Identify which cell holds the provided text, then report its [x, y] central coordinate. 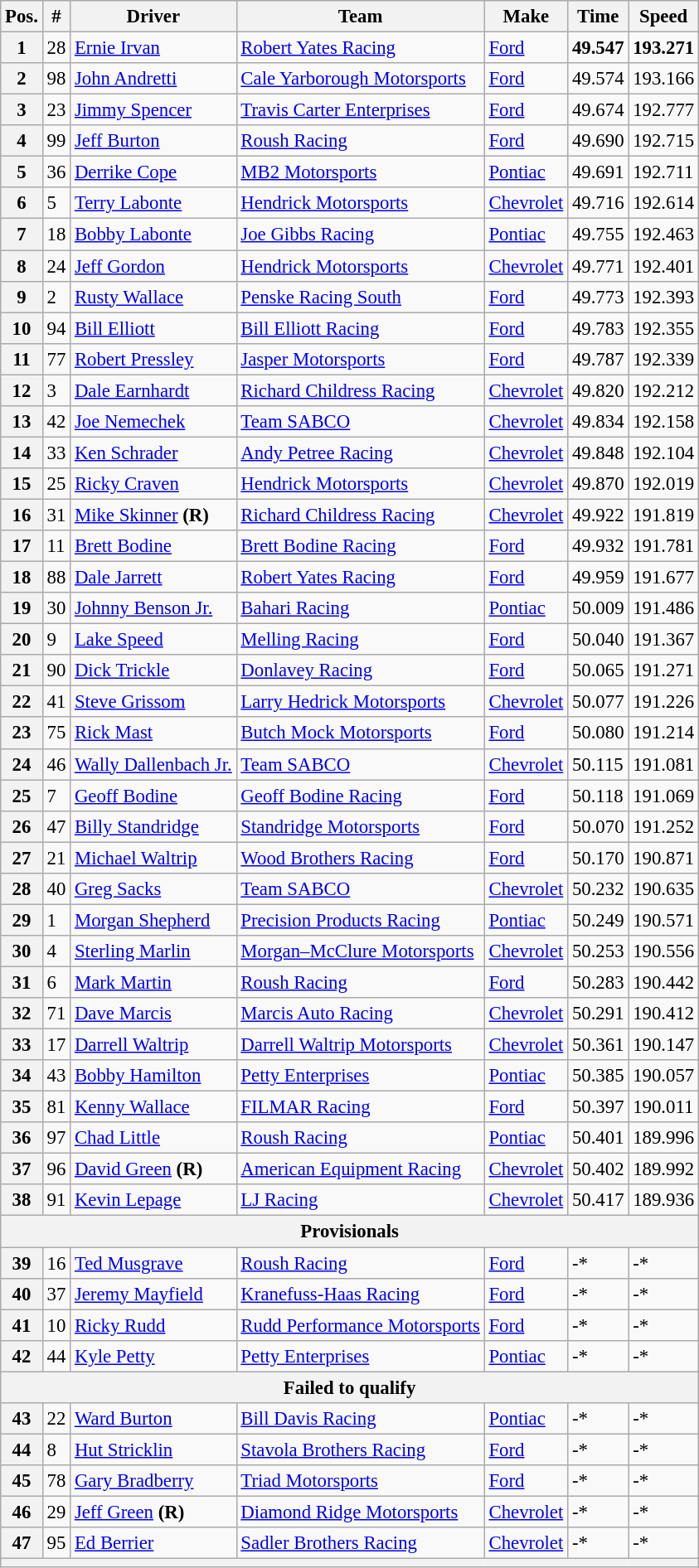
190.057 [663, 1076]
Ed Berrier [153, 1543]
34 [22, 1076]
91 [56, 1201]
Penske Racing South [360, 297]
49.787 [599, 359]
190.871 [663, 858]
Stavola Brothers Racing [360, 1449]
Ernie Irvan [153, 48]
Andy Petree Racing [360, 452]
39 [22, 1263]
192.401 [663, 266]
90 [56, 670]
193.166 [663, 79]
Sterling Marlin [153, 951]
50.291 [599, 1014]
192.212 [663, 390]
77 [56, 359]
50.065 [599, 670]
191.271 [663, 670]
49.574 [599, 79]
FILMAR Racing [360, 1107]
Ward Burton [153, 1419]
MB2 Motorsports [360, 172]
50.115 [599, 764]
Diamond Ridge Motorsports [360, 1512]
Robert Pressley [153, 359]
190.442 [663, 982]
Johnny Benson Jr. [153, 608]
49.922 [599, 515]
50.170 [599, 858]
191.252 [663, 826]
98 [56, 79]
192.339 [663, 359]
190.635 [663, 889]
Team [360, 17]
Darrell Waltrip Motorsports [360, 1045]
189.992 [663, 1169]
Lake Speed [153, 640]
189.936 [663, 1201]
Steve Grissom [153, 702]
American Equipment Racing [360, 1169]
15 [22, 484]
Driver [153, 17]
49.690 [599, 141]
Billy Standridge [153, 826]
Triad Motorsports [360, 1481]
50.253 [599, 951]
LJ Racing [360, 1201]
Chad Little [153, 1138]
Wood Brothers Racing [360, 858]
49.674 [599, 110]
88 [56, 578]
Joe Gibbs Racing [360, 235]
Kranefuss-Haas Racing [360, 1294]
49.773 [599, 297]
50.249 [599, 920]
81 [56, 1107]
Sadler Brothers Racing [360, 1543]
Dick Trickle [153, 670]
97 [56, 1138]
Brett Bodine [153, 546]
191.069 [663, 796]
Bobby Labonte [153, 235]
Derrike Cope [153, 172]
27 [22, 858]
191.226 [663, 702]
32 [22, 1014]
Travis Carter Enterprises [360, 110]
78 [56, 1481]
Speed [663, 17]
50.077 [599, 702]
49.834 [599, 422]
Bobby Hamilton [153, 1076]
Dale Earnhardt [153, 390]
Precision Products Racing [360, 920]
Rudd Performance Motorsports [360, 1325]
Darrell Waltrip [153, 1045]
189.996 [663, 1138]
Michael Waltrip [153, 858]
35 [22, 1107]
191.677 [663, 578]
50.080 [599, 733]
Jimmy Spencer [153, 110]
190.412 [663, 1014]
Rick Mast [153, 733]
75 [56, 733]
Joe Nemechek [153, 422]
49.783 [599, 328]
192.104 [663, 452]
Ricky Rudd [153, 1325]
71 [56, 1014]
Hut Stricklin [153, 1449]
49.932 [599, 546]
49.771 [599, 266]
50.385 [599, 1076]
45 [22, 1481]
Jeff Gordon [153, 266]
Make [526, 17]
193.271 [663, 48]
Ted Musgrave [153, 1263]
50.283 [599, 982]
191.819 [663, 515]
49.755 [599, 235]
Bill Davis Racing [360, 1419]
Jasper Motorsports [360, 359]
Marcis Auto Racing [360, 1014]
Rusty Wallace [153, 297]
50.417 [599, 1201]
192.393 [663, 297]
192.711 [663, 172]
Greg Sacks [153, 889]
David Green (R) [153, 1169]
Dale Jarrett [153, 578]
Mark Martin [153, 982]
Ricky Craven [153, 484]
192.355 [663, 328]
190.147 [663, 1045]
50.009 [599, 608]
Larry Hedrick Motorsports [360, 702]
Brett Bodine Racing [360, 546]
Morgan–McClure Motorsports [360, 951]
Mike Skinner (R) [153, 515]
Butch Mock Motorsports [360, 733]
Geoff Bodine Racing [360, 796]
49.870 [599, 484]
Provisionals [350, 1232]
96 [56, 1169]
49.848 [599, 452]
19 [22, 608]
Dave Marcis [153, 1014]
192.614 [663, 203]
190.571 [663, 920]
Gary Bradberry [153, 1481]
191.214 [663, 733]
Geoff Bodine [153, 796]
Wally Dallenbach Jr. [153, 764]
190.011 [663, 1107]
49.716 [599, 203]
Standridge Motorsports [360, 826]
26 [22, 826]
192.019 [663, 484]
20 [22, 640]
99 [56, 141]
50.118 [599, 796]
Morgan Shepherd [153, 920]
50.361 [599, 1045]
Melling Racing [360, 640]
Bill Elliott Racing [360, 328]
Cale Yarborough Motorsports [360, 79]
94 [56, 328]
50.232 [599, 889]
Bahari Racing [360, 608]
Kenny Wallace [153, 1107]
95 [56, 1543]
190.556 [663, 951]
Pos. [22, 17]
50.040 [599, 640]
191.081 [663, 764]
49.547 [599, 48]
191.781 [663, 546]
13 [22, 422]
49.959 [599, 578]
Kyle Petty [153, 1356]
50.397 [599, 1107]
50.402 [599, 1169]
191.486 [663, 608]
Terry Labonte [153, 203]
Donlavey Racing [360, 670]
14 [22, 452]
49.820 [599, 390]
192.463 [663, 235]
Kevin Lepage [153, 1201]
50.070 [599, 826]
John Andretti [153, 79]
49.691 [599, 172]
192.158 [663, 422]
192.715 [663, 141]
191.367 [663, 640]
50.401 [599, 1138]
Jeff Green (R) [153, 1512]
Time [599, 17]
Jeremy Mayfield [153, 1294]
12 [22, 390]
Bill Elliott [153, 328]
38 [22, 1201]
Failed to qualify [350, 1387]
Jeff Burton [153, 141]
Ken Schrader [153, 452]
# [56, 17]
192.777 [663, 110]
